Pinpoint the cell where the given text exists, returning its [X, Y] midpoint coordinate. 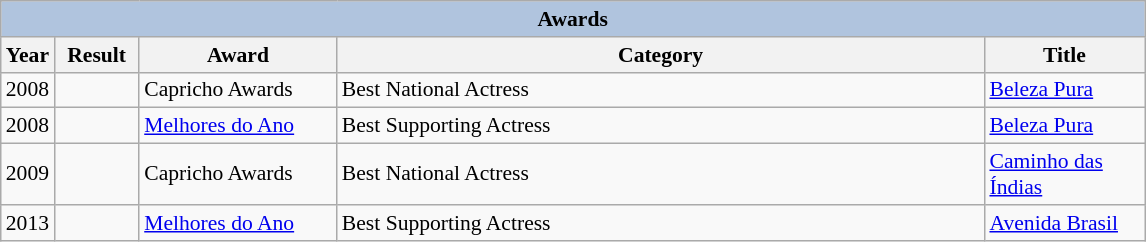
Result [96, 55]
Year [28, 55]
Award [238, 55]
Awards [573, 19]
Avenida Brasil [1064, 223]
2013 [28, 223]
Category [661, 55]
2009 [28, 174]
Caminho das Índias [1064, 174]
Title [1064, 55]
